Identify which cell holds the provided text, then report its [x, y] central coordinate. 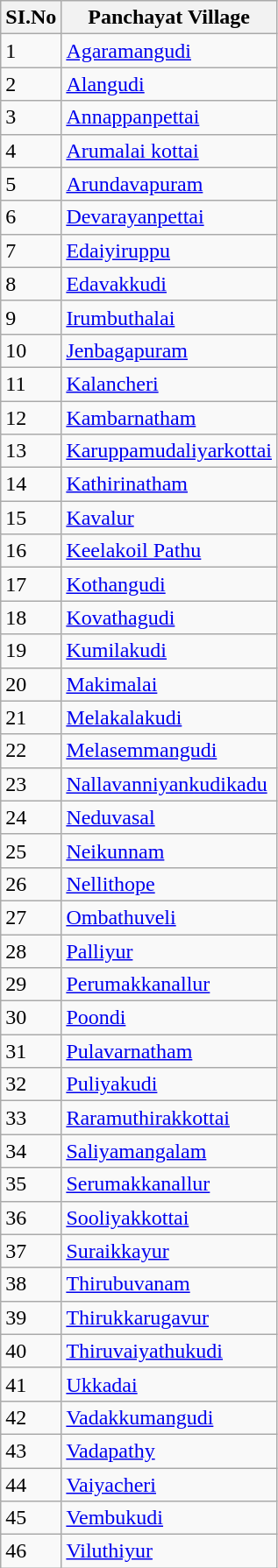
Vadakkumangudi [169, 1417]
43 [32, 1451]
7 [32, 251]
Vaiyacheri [169, 1485]
Vadapathy [169, 1451]
Kothangudi [169, 584]
28 [32, 950]
Kumilakudi [169, 651]
46 [32, 1551]
Thirukkarugavur [169, 1317]
Pulavarnatham [169, 1051]
16 [32, 551]
Edaiyiruppu [169, 251]
19 [32, 651]
Panchayat Village [169, 18]
40 [32, 1351]
44 [32, 1485]
5 [32, 184]
3 [32, 117]
41 [32, 1384]
Kovathagudi [169, 618]
Kathirinatham [169, 484]
20 [32, 684]
Agaramangudi [169, 51]
13 [32, 451]
27 [32, 917]
34 [32, 1151]
Nellithope [169, 884]
Kavalur [169, 518]
2 [32, 84]
Serumakkanallur [169, 1184]
35 [32, 1184]
Poondi [169, 1018]
1 [32, 51]
Suraikkayur [169, 1251]
22 [32, 751]
12 [32, 418]
Edavakkudi [169, 284]
31 [32, 1051]
Thiruvaiyathukudi [169, 1351]
32 [32, 1084]
Neduvasal [169, 817]
10 [32, 350]
6 [32, 217]
29 [32, 985]
15 [32, 518]
Saliyamangalam [169, 1151]
8 [32, 284]
37 [32, 1251]
26 [32, 884]
Alangudi [169, 84]
Makimalai [169, 684]
42 [32, 1417]
Arumalai kottai [169, 151]
Perumakkanallur [169, 985]
Annappanpettai [169, 117]
33 [32, 1118]
36 [32, 1218]
Raramuthirakkottai [169, 1118]
Keelakoil Pathu [169, 551]
Neikunnam [169, 851]
9 [32, 317]
Ukkadai [169, 1384]
Thirubuvanam [169, 1284]
17 [32, 584]
Sooliyakkottai [169, 1218]
4 [32, 151]
45 [32, 1518]
23 [32, 784]
Kambarnatham [169, 418]
Viluthiyur [169, 1551]
Kalancheri [169, 384]
Vembukudi [169, 1518]
Puliyakudi [169, 1084]
Karuppamudaliyarkottai [169, 451]
Ombathuveli [169, 917]
24 [32, 817]
30 [32, 1018]
11 [32, 384]
18 [32, 618]
Nallavanniyankudikadu [169, 784]
25 [32, 851]
21 [32, 717]
Melakalakudi [169, 717]
14 [32, 484]
Palliyur [169, 950]
Devarayanpettai [169, 217]
SI.No [32, 18]
Melasemmangudi [169, 751]
Arundavapuram [169, 184]
39 [32, 1317]
Irumbuthalai [169, 317]
Jenbagapuram [169, 350]
38 [32, 1284]
